Pinpoint the cell where the given text exists, returning its [X, Y] midpoint coordinate. 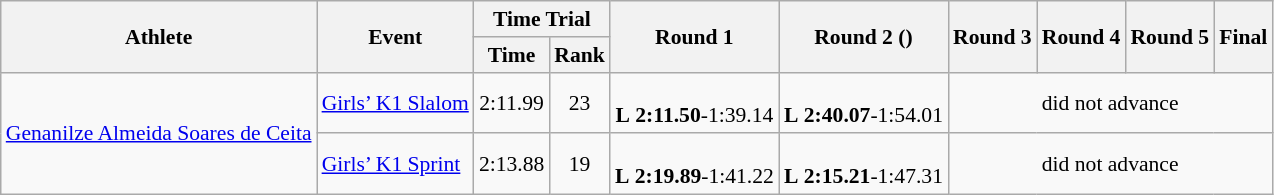
Round 2 () [864, 36]
23 [580, 102]
Time [512, 55]
Round 1 [694, 36]
Genanilze Almeida Soares de Ceita [159, 133]
Round 4 [1082, 36]
Final [1243, 36]
19 [580, 164]
Girls’ K1 Slalom [396, 102]
L 2:19.89-1:41.22 [694, 164]
Event [396, 36]
L 2:11.50-1:39.14 [694, 102]
Rank [580, 55]
Round 5 [1170, 36]
L 2:15.21-1:47.31 [864, 164]
2:11.99 [512, 102]
Girls’ K1 Sprint [396, 164]
Athlete [159, 36]
Round 3 [992, 36]
Time Trial [542, 19]
2:13.88 [512, 164]
L 2:40.07-1:54.01 [864, 102]
